Search for the cell housing the specified text and yield its (X, Y) center coordinate. 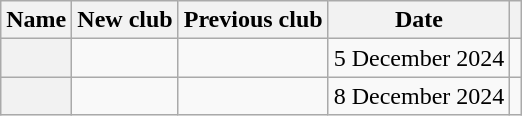
5 December 2024 (419, 58)
Name (36, 20)
Previous club (253, 20)
8 December 2024 (419, 96)
New club (125, 20)
Date (419, 20)
